Extract the [X, Y] coordinate from the center of the cell holding the provided text.  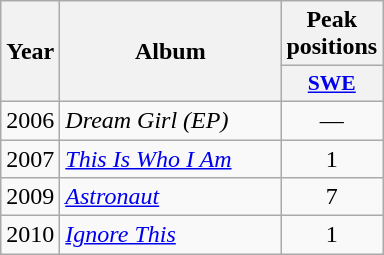
This Is Who I Am [170, 159]
— [332, 120]
Ignore This [170, 235]
Album [170, 52]
7 [332, 197]
SWE [332, 84]
2010 [30, 235]
Dream Girl (EP) [170, 120]
Peak positions [332, 34]
2006 [30, 120]
2007 [30, 159]
Astronaut [170, 197]
2009 [30, 197]
Year [30, 52]
